Locate the cell with the specified text and output its (X, Y) center coordinate. 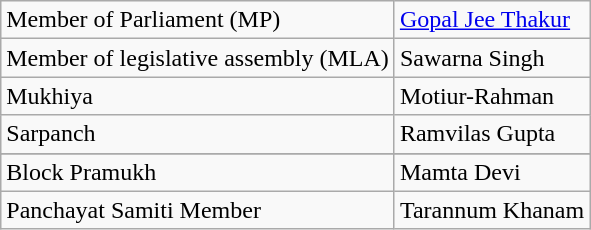
Mukhiya (198, 96)
Ramvilas Gupta (492, 134)
Member of legislative assembly (MLA) (198, 58)
Sarpanch (198, 134)
Tarannum Khanam (492, 210)
Mamta Devi (492, 172)
Motiur-Rahman (492, 96)
Member of Parliament (MP) (198, 20)
Panchayat Samiti Member (198, 210)
Sawarna Singh (492, 58)
Block Pramukh (198, 172)
Gopal Jee Thakur (492, 20)
